Detect which cell encompasses the target text, then output its [X, Y] center coordinate. 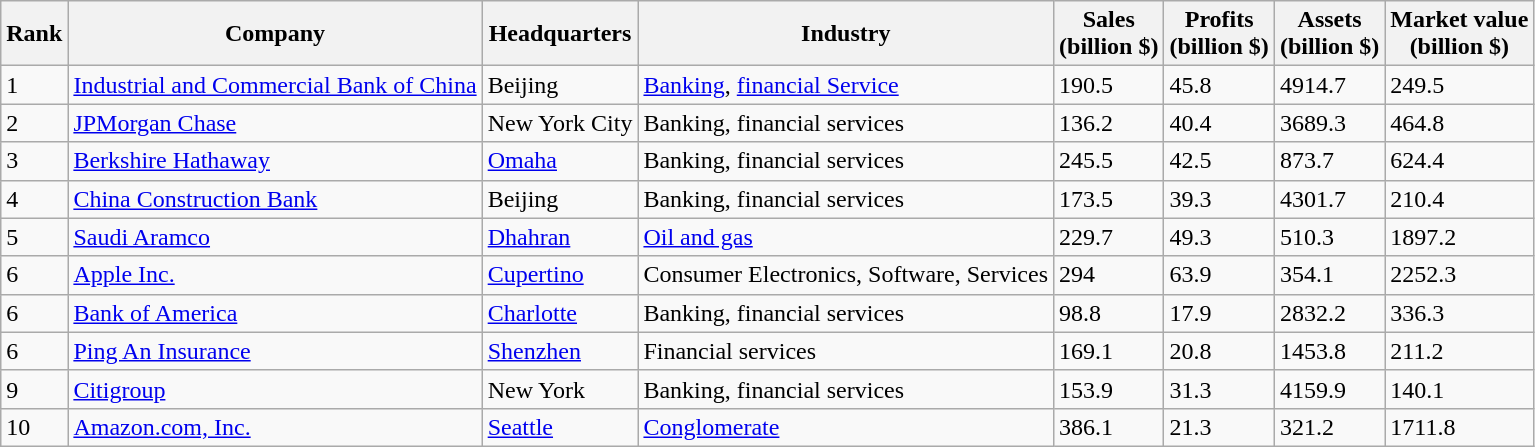
Assets (billion $) [1329, 34]
136.2 [1109, 123]
10 [34, 427]
98.8 [1109, 313]
140.1 [1460, 389]
249.5 [1460, 85]
1 [34, 85]
JPMorgan Chase [275, 123]
5 [34, 237]
Amazon.com, Inc. [275, 427]
Oil and gas [846, 237]
245.5 [1109, 161]
386.1 [1109, 427]
20.8 [1219, 351]
Conglomerate [846, 427]
294 [1109, 275]
Shenzhen [560, 351]
Charlotte [560, 313]
Profits (billion $) [1219, 34]
Omaha [560, 161]
510.3 [1329, 237]
Banking, financial Service [846, 85]
4159.9 [1329, 389]
4914.7 [1329, 85]
1453.8 [1329, 351]
Saudi Aramco [275, 237]
Sales (billion $) [1109, 34]
Headquarters [560, 34]
3 [34, 161]
464.8 [1460, 123]
31.3 [1219, 389]
China Construction Bank [275, 199]
63.9 [1219, 275]
Cupertino [560, 275]
39.3 [1219, 199]
1711.8 [1460, 427]
New York [560, 389]
4 [34, 199]
2252.3 [1460, 275]
Industry [846, 34]
336.3 [1460, 313]
2832.2 [1329, 313]
Citigroup [275, 389]
Company [275, 34]
153.9 [1109, 389]
173.5 [1109, 199]
Consumer Electronics, Software, Services [846, 275]
210.4 [1460, 199]
2 [34, 123]
190.5 [1109, 85]
Dhahran [560, 237]
New York City [560, 123]
49.3 [1219, 237]
229.7 [1109, 237]
Industrial and Commercial Bank of China [275, 85]
4301.7 [1329, 199]
17.9 [1219, 313]
211.2 [1460, 351]
873.7 [1329, 161]
Apple Inc. [275, 275]
321.2 [1329, 427]
Rank [34, 34]
21.3 [1219, 427]
42.5 [1219, 161]
Seattle [560, 427]
354.1 [1329, 275]
1897.2 [1460, 237]
Market value (billion $) [1460, 34]
Financial services [846, 351]
Bank of America [275, 313]
Berkshire Hathaway [275, 161]
40.4 [1219, 123]
9 [34, 389]
45.8 [1219, 85]
169.1 [1109, 351]
Ping An Insurance [275, 351]
3689.3 [1329, 123]
624.4 [1460, 161]
